Capture the cell that displays the provided text and extract its [x, y] central coordinate. 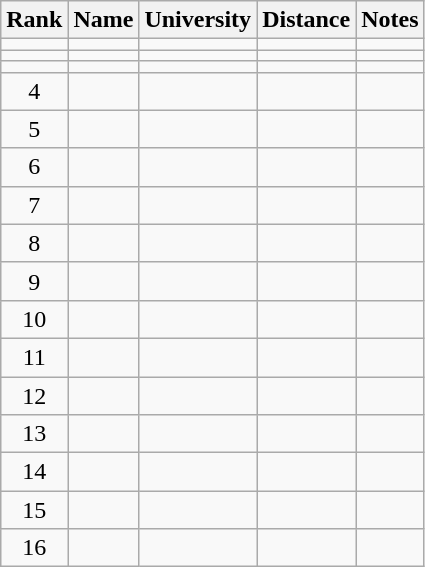
Name [104, 20]
7 [34, 205]
12 [34, 395]
University [198, 20]
8 [34, 243]
Distance [306, 20]
10 [34, 319]
11 [34, 357]
5 [34, 129]
6 [34, 167]
16 [34, 548]
4 [34, 91]
9 [34, 281]
Rank [34, 20]
14 [34, 472]
15 [34, 510]
Notes [390, 20]
13 [34, 434]
